For the text-containing cell, return its midpoint in (x, y) coordinate format. 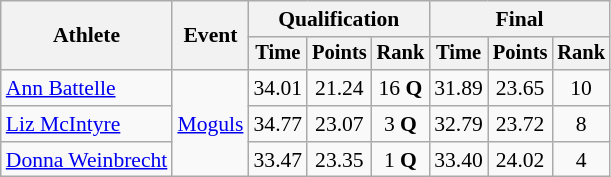
Liz McIntyre (87, 124)
34.01 (278, 88)
23.07 (339, 124)
23.72 (520, 124)
16 Q (401, 88)
Qualification (338, 19)
10 (581, 88)
Final (520, 19)
32.79 (458, 124)
34.77 (278, 124)
21.24 (339, 88)
Ann Battelle (87, 88)
Athlete (87, 36)
3 Q (401, 124)
Event (210, 36)
23.65 (520, 88)
8 (581, 124)
31.89 (458, 88)
Moguls (210, 124)
